For the text-containing cell, return its midpoint in (X, Y) coordinate format. 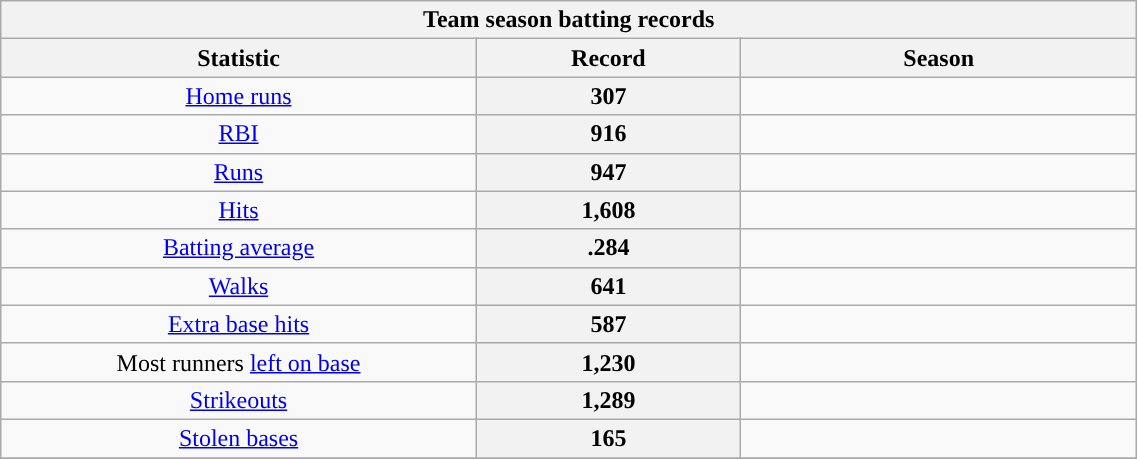
916 (608, 134)
Extra base hits (239, 324)
.284 (608, 248)
Stolen bases (239, 438)
Season (939, 58)
Team season batting records (569, 20)
1,608 (608, 210)
Record (608, 58)
RBI (239, 134)
Batting average (239, 248)
Walks (239, 286)
1,289 (608, 400)
Home runs (239, 96)
641 (608, 286)
587 (608, 324)
Most runners left on base (239, 362)
Runs (239, 172)
165 (608, 438)
Strikeouts (239, 400)
Hits (239, 210)
947 (608, 172)
1,230 (608, 362)
Statistic (239, 58)
307 (608, 96)
